Return the (x, y) coordinate for the center point of the cell that contains the specified text.  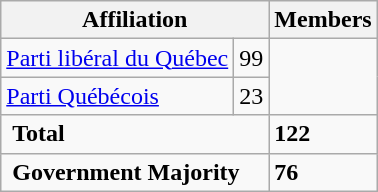
99 (252, 58)
Government Majority (135, 172)
122 (323, 134)
76 (323, 172)
Affiliation (135, 20)
23 (252, 96)
Members (323, 20)
Parti libéral du Québec (118, 58)
Parti Québécois (118, 96)
Total (135, 134)
